From the cell containing the given text, extract its center point as [x, y] coordinate. 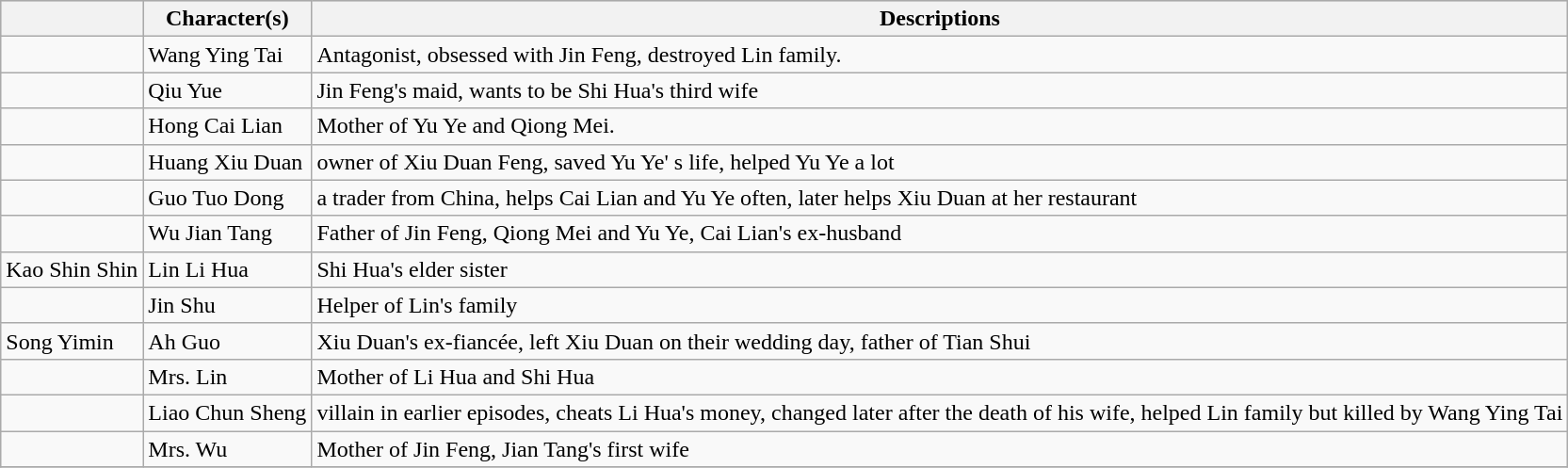
Lin Li Hua [228, 269]
Xiu Duan's ex-fiancée, left Xiu Duan on their wedding day, father of Tian Shui [940, 341]
Jin Feng's maid, wants to be Shi Hua's third wife [940, 90]
Antagonist, obsessed with Jin Feng, destroyed Lin family. [940, 55]
a trader from China, helps Cai Lian and Yu Ye often, later helps Xiu Duan at her restaurant [940, 198]
Mother of Yu Ye and Qiong Mei. [940, 126]
Qiu Yue [228, 90]
Father of Jin Feng, Qiong Mei and Yu Ye, Cai Lian's ex-husband [940, 234]
Helper of Lin's family [940, 305]
Mother of Li Hua and Shi Hua [940, 377]
Ah Guo [228, 341]
Huang Xiu Duan [228, 162]
Hong Cai Lian [228, 126]
Jin Shu [228, 305]
Mother of Jin Feng, Jian Tang's first wife [940, 449]
villain in earlier episodes, cheats Li Hua's money, changed later after the death of his wife, helped Lin family but killed by Wang Ying Tai [940, 412]
owner of Xiu Duan Feng, saved Yu Ye' s life, helped Yu Ye a lot [940, 162]
Liao Chun Sheng [228, 412]
Wu Jian Tang [228, 234]
Kao Shin Shin [72, 269]
Mrs. Lin [228, 377]
Mrs. Wu [228, 449]
Descriptions [940, 19]
Shi Hua's elder sister [940, 269]
Song Yimin [72, 341]
Character(s) [228, 19]
Guo Tuo Dong [228, 198]
Wang Ying Tai [228, 55]
